Search for the cell housing the specified text and yield its [X, Y] center coordinate. 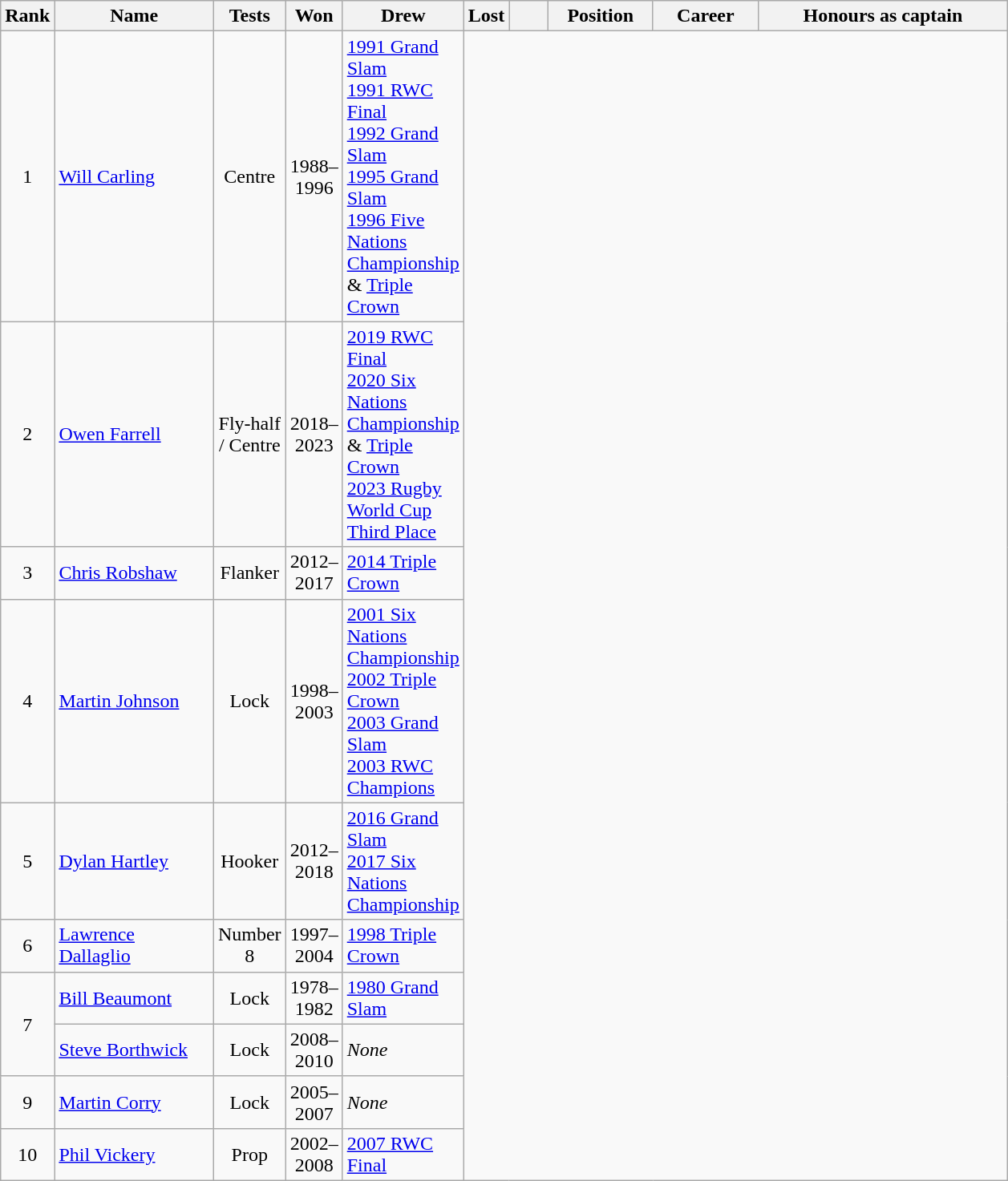
Owen Farrell [135, 435]
Won [314, 16]
Bill Beaumont [135, 997]
Hooker [249, 861]
1 [27, 176]
Chris Robshaw [135, 572]
Position [600, 16]
2007 RWC Final [403, 1155]
2 [27, 435]
Tests [249, 16]
1998 Triple Crown [403, 946]
Drew [403, 16]
3 [27, 572]
1988–1996 [314, 176]
Dylan Hartley [135, 861]
4 [27, 701]
1997–2004 [314, 946]
5 [27, 861]
Rank [27, 16]
Phil Vickery [135, 1155]
1998–2003 [314, 701]
Centre [249, 176]
2012–2018 [314, 861]
2012–2017 [314, 572]
Lost [486, 16]
10 [27, 1155]
6 [27, 946]
Martin Johnson [135, 701]
2005–2007 [314, 1102]
Flanker [249, 572]
Martin Corry [135, 1102]
2002–2008 [314, 1155]
2008–2010 [314, 1050]
7 [27, 1024]
9 [27, 1102]
2014 Triple Crown [403, 572]
Name [135, 16]
2001 Six Nations Championship2002 Triple Crown2003 Grand Slam2003 RWC Champions [403, 701]
Fly-half / Centre [249, 435]
2019 RWC Final2020 Six Nations Championship & Triple Crown2023 Rugby World Cup Third Place [403, 435]
1980 Grand Slam [403, 997]
Lawrence Dallaglio [135, 946]
1991 Grand Slam1991 RWC Final1992 Grand Slam1995 Grand Slam1996 Five Nations Championship & Triple Crown [403, 176]
Number 8 [249, 946]
2016 Grand Slam2017 Six Nations Championship [403, 861]
Will Carling [135, 176]
1978–1982 [314, 997]
Career [706, 16]
Steve Borthwick [135, 1050]
Prop [249, 1155]
Honours as captain [882, 16]
2018–2023 [314, 435]
